Find where the given text appears and provide that cell's center as (x, y) coordinate. 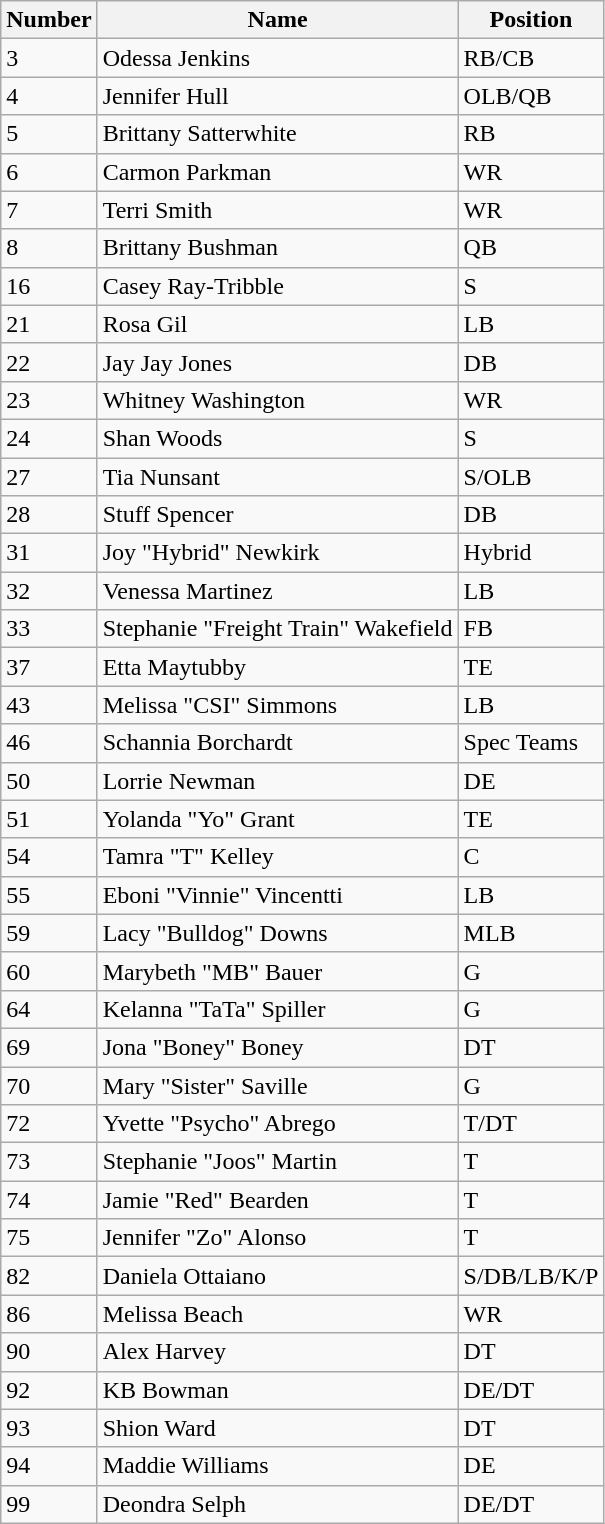
86 (49, 1314)
Jamie "Red" Bearden (278, 1200)
43 (49, 705)
93 (49, 1428)
64 (49, 1009)
Jona "Boney" Boney (278, 1047)
Yvette "Psycho" Abrego (278, 1124)
31 (49, 553)
RB/CB (531, 58)
Alex Harvey (278, 1352)
Shan Woods (278, 438)
32 (49, 591)
50 (49, 781)
99 (49, 1504)
Odessa Jenkins (278, 58)
Casey Ray-Tribble (278, 286)
KB Bowman (278, 1390)
Lacy "Bulldog" Downs (278, 933)
70 (49, 1085)
Mary "Sister" Saville (278, 1085)
24 (49, 438)
Jay Jay Jones (278, 362)
Joy "Hybrid" Newkirk (278, 553)
Shion Ward (278, 1428)
Brittany Satterwhite (278, 134)
16 (49, 286)
Jennifer Hull (278, 96)
MLB (531, 933)
51 (49, 819)
QB (531, 248)
Deondra Selph (278, 1504)
Terri Smith (278, 210)
69 (49, 1047)
Melissa Beach (278, 1314)
60 (49, 971)
94 (49, 1466)
Marybeth "MB" Bauer (278, 971)
C (531, 857)
FB (531, 629)
Hybrid (531, 553)
T/DT (531, 1124)
59 (49, 933)
Eboni "Vinnie" Vincentti (278, 895)
92 (49, 1390)
46 (49, 743)
Spec Teams (531, 743)
28 (49, 515)
5 (49, 134)
Venessa Martinez (278, 591)
72 (49, 1124)
Stephanie "Joos" Martin (278, 1162)
OLB/QB (531, 96)
73 (49, 1162)
S/DB/LB/K/P (531, 1276)
Yolanda "Yo" Grant (278, 819)
8 (49, 248)
Etta Maytubby (278, 667)
Schannia Borchardt (278, 743)
Name (278, 20)
Number (49, 20)
21 (49, 324)
S/OLB (531, 477)
74 (49, 1200)
3 (49, 58)
55 (49, 895)
Whitney Washington (278, 400)
33 (49, 629)
6 (49, 172)
7 (49, 210)
Position (531, 20)
Tamra "T" Kelley (278, 857)
22 (49, 362)
27 (49, 477)
Stephanie "Freight Train" Wakefield (278, 629)
Carmon Parkman (278, 172)
82 (49, 1276)
Jennifer "Zo" Alonso (278, 1238)
Rosa Gil (278, 324)
4 (49, 96)
75 (49, 1238)
Daniela Ottaiano (278, 1276)
23 (49, 400)
Maddie Williams (278, 1466)
54 (49, 857)
90 (49, 1352)
RB (531, 134)
Tia Nunsant (278, 477)
Kelanna "TaTa" Spiller (278, 1009)
37 (49, 667)
Brittany Bushman (278, 248)
Melissa "CSI" Simmons (278, 705)
Stuff Spencer (278, 515)
Lorrie Newman (278, 781)
